From the cell containing the given text, extract its center point as (x, y) coordinate. 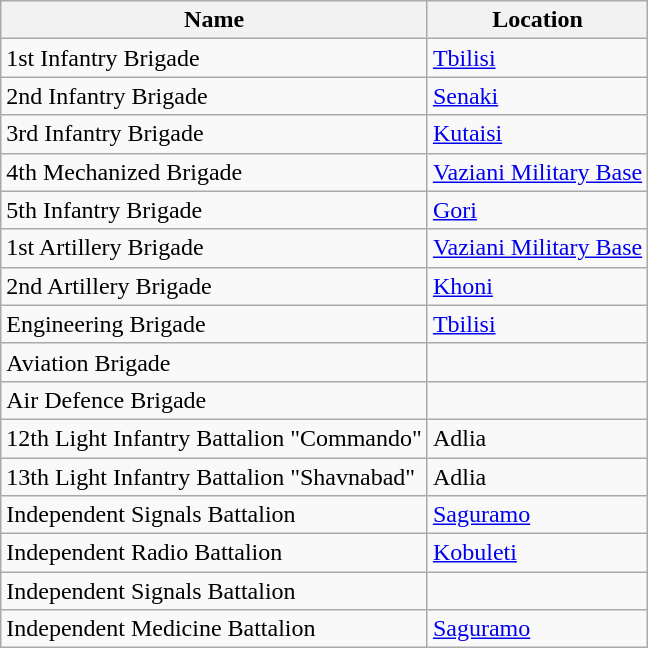
Engineering Brigade (214, 324)
Kutaisi (537, 134)
5th Infantry Brigade (214, 210)
12th Light Infantry Battalion "Commando" (214, 438)
Independent Medicine Battalion (214, 629)
4th Mechanized Brigade (214, 172)
1st Infantry Brigade (214, 58)
Senaki (537, 96)
Independent Radio Battalion (214, 553)
2nd Artillery Brigade (214, 286)
Air Defence Brigade (214, 400)
1st Artillery Brigade (214, 248)
Aviation Brigade (214, 362)
3rd Infantry Brigade (214, 134)
Name (214, 20)
Khoni (537, 286)
2nd Infantry Brigade (214, 96)
13th Light Infantry Battalion "Shavnabad" (214, 477)
Kobuleti (537, 553)
Gori (537, 210)
Location (537, 20)
